From the cell containing the given text, extract its center point as (X, Y) coordinate. 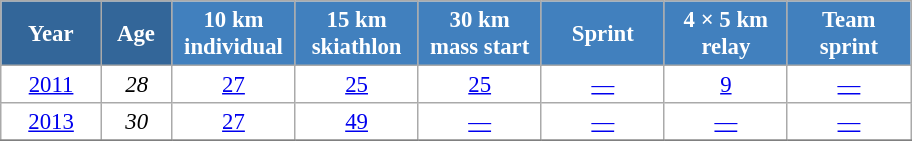
2013 (52, 122)
28 (136, 85)
Year (52, 34)
30 km mass start (480, 34)
15 km skiathlon (356, 34)
49 (356, 122)
10 km individual (234, 34)
Team sprint (848, 34)
2011 (52, 85)
4 × 5 km relay (726, 34)
9 (726, 85)
Sprint (602, 34)
30 (136, 122)
Age (136, 34)
